Output the [x, y] coordinate of the center of the cell containing the given text.  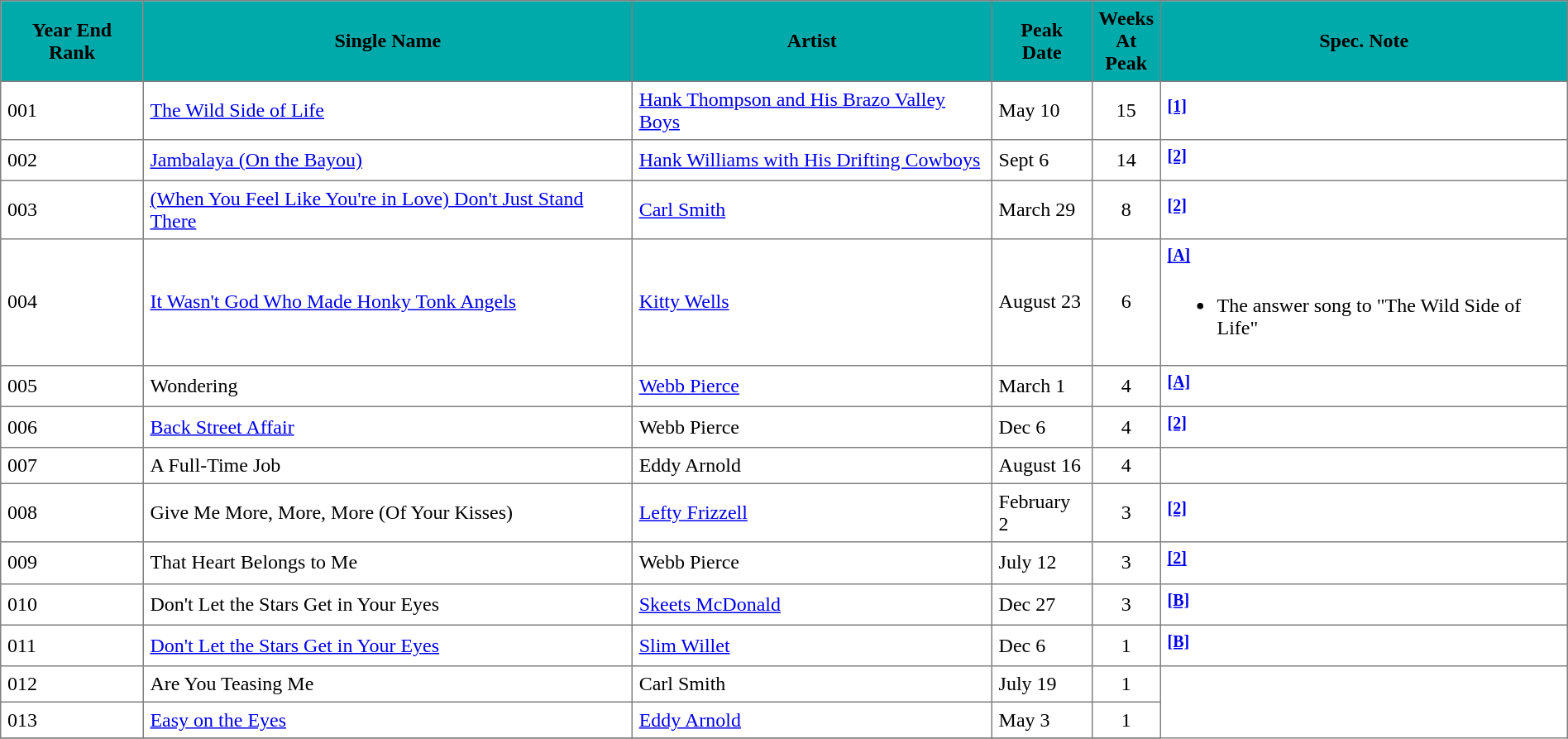
011 [72, 645]
Hank Thompson and His Brazo Valley Boys [812, 110]
[1] [1364, 110]
Slim Willet [812, 645]
(When You Feel Like You're in Love) Don't Just Stand There [387, 210]
012 [72, 684]
Dec 27 [1042, 604]
15 [1126, 110]
July 19 [1042, 684]
Kitty Wells [812, 302]
Sept 6 [1042, 161]
August 16 [1042, 466]
February 2 [1042, 513]
Artist [812, 41]
Peak Date [1042, 41]
010 [72, 604]
Weeks At Peak [1126, 41]
002 [72, 161]
Lefty Frizzell [812, 513]
Skeets McDonald [812, 604]
013 [72, 721]
009 [72, 563]
It Wasn't God Who Made Honky Tonk Angels [387, 302]
6 [1126, 302]
Wondering [387, 386]
Easy on the Eyes [387, 721]
003 [72, 210]
August 23 [1042, 302]
The Wild Side of Life [387, 110]
March 29 [1042, 210]
005 [72, 386]
May 10 [1042, 110]
A Full-Time Job [387, 466]
Give Me More, More, More (Of Your Kisses) [387, 513]
004 [72, 302]
001 [72, 110]
Are You Teasing Me [387, 684]
[A] [1364, 386]
Back Street Affair [387, 427]
May 3 [1042, 721]
8 [1126, 210]
006 [72, 427]
008 [72, 513]
Single Name [387, 41]
Year End Rank [72, 41]
Jambalaya (On the Bayou) [387, 161]
March 1 [1042, 386]
14 [1126, 161]
Spec. Note [1364, 41]
July 12 [1042, 563]
[A]The answer song to "The Wild Side of Life" [1364, 302]
007 [72, 466]
Hank Williams with His Drifting Cowboys [812, 161]
That Heart Belongs to Me [387, 563]
